For the text-containing cell, return its midpoint in [x, y] coordinate format. 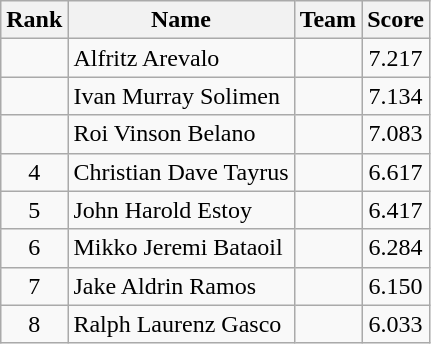
Alfritz Arevalo [181, 58]
6.417 [396, 210]
Roi Vinson Belano [181, 134]
6.033 [396, 324]
6 [34, 248]
John Harold Estoy [181, 210]
6.284 [396, 248]
6.150 [396, 286]
7 [34, 286]
7.217 [396, 58]
5 [34, 210]
7.083 [396, 134]
Score [396, 20]
7.134 [396, 96]
Rank [34, 20]
Name [181, 20]
Jake Aldrin Ramos [181, 286]
Team [328, 20]
Ivan Murray Solimen [181, 96]
Mikko Jeremi Bataoil [181, 248]
8 [34, 324]
Ralph Laurenz Gasco [181, 324]
Christian Dave Tayrus [181, 172]
6.617 [396, 172]
4 [34, 172]
